Return [X, Y] of the center of cell containing provided text 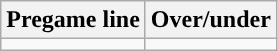
Over/under [210, 20]
Pregame line [74, 20]
